Locate the cell with the specified text and output its [x, y] center coordinate. 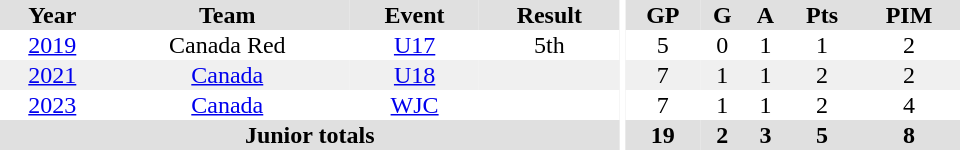
GP [664, 15]
3 [766, 135]
2021 [52, 75]
A [766, 15]
U18 [414, 75]
5th [549, 45]
WJC [414, 105]
19 [664, 135]
Result [549, 15]
Junior totals [310, 135]
G [722, 15]
Team [228, 15]
Pts [822, 15]
2023 [52, 105]
Year [52, 15]
U17 [414, 45]
0 [722, 45]
4 [909, 105]
PIM [909, 15]
Event [414, 15]
Canada Red [228, 45]
8 [909, 135]
2019 [52, 45]
